Search for the cell housing the specified text and yield its [x, y] center coordinate. 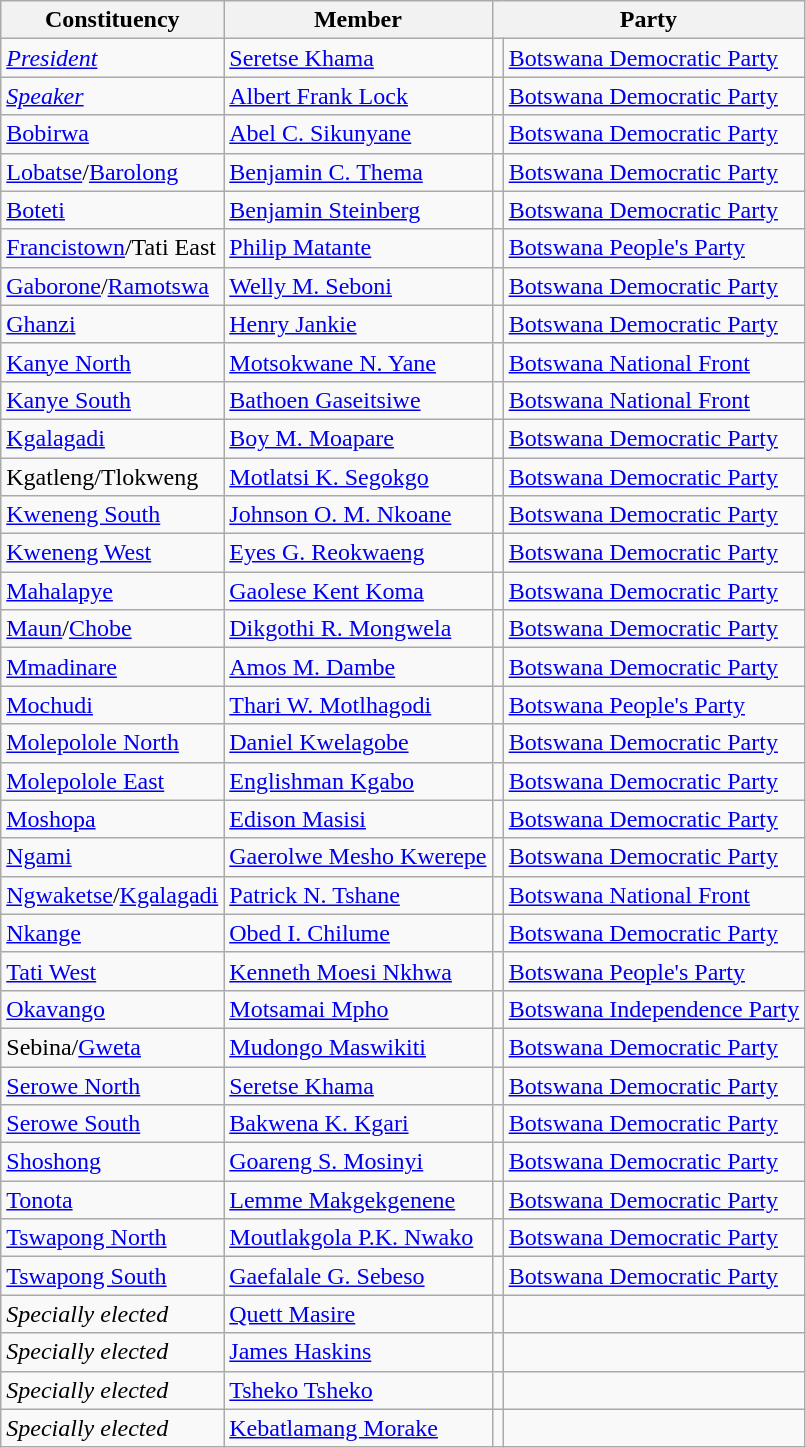
Mudongo Maswikiti [358, 1047]
Kgalagadi [112, 438]
Daniel Kwelagobe [358, 743]
Tonota [112, 1200]
Edison Masisi [358, 819]
Sebina/Gweta [112, 1047]
Gaerolwe Mesho Kwerepe [358, 857]
Botswana Independence Party [654, 1009]
Motsokwane N. Yane [358, 362]
Ngwaketse/Kgalagadi [112, 895]
Gaolese Kent Koma [358, 591]
Kanye North [112, 362]
Gaborone/Ramotswa [112, 286]
Shoshong [112, 1162]
Moutlakgola P.K. Nwako [358, 1238]
Gaefalale G. Sebeso [358, 1276]
Tswapong South [112, 1276]
Obed I. Chilume [358, 933]
Maun/Chobe [112, 629]
Member [358, 20]
Party [648, 20]
Lemme Makgekgenene [358, 1200]
Patrick N. Tshane [358, 895]
Okavango [112, 1009]
Benjamin C. Thema [358, 172]
Boy M. Moapare [358, 438]
Bakwena K. Kgari [358, 1124]
Philip Matante [358, 248]
Johnson O. M. Nkoane [358, 515]
Tsheko Tsheko [358, 1390]
Henry Jankie [358, 324]
James Haskins [358, 1352]
Lobatse/Barolong [112, 172]
Mochudi [112, 705]
Constituency [112, 20]
Kebatlamang Morake [358, 1428]
Welly M. Seboni [358, 286]
Nkange [112, 933]
Albert Frank Lock [358, 96]
Benjamin Steinberg [358, 210]
Tati West [112, 971]
Mmadinare [112, 667]
Bathoen Gaseitsiwe [358, 400]
Englishman Kgabo [358, 781]
Molepolole East [112, 781]
Serowe North [112, 1085]
Boteti [112, 210]
Speaker [112, 96]
Thari W. Motlhagodi [358, 705]
Tswapong North [112, 1238]
Kweneng South [112, 515]
Ngami [112, 857]
Kgatleng/Tlokweng [112, 477]
Mahalapye [112, 591]
Goareng S. Mosinyi [358, 1162]
Motsamai Mpho [358, 1009]
Quett Masire [358, 1314]
Abel C. Sikunyane [358, 134]
Francistown/Tati East [112, 248]
Kanye South [112, 400]
Kenneth Moesi Nkhwa [358, 971]
President [112, 58]
Motlatsi K. Segokgo [358, 477]
Molepolole North [112, 743]
Bobirwa [112, 134]
Serowe South [112, 1124]
Amos M. Dambe [358, 667]
Kweneng West [112, 553]
Eyes G. Reokwaeng [358, 553]
Ghanzi [112, 324]
Moshopa [112, 819]
Dikgothi R. Mongwela [358, 629]
